Return [x, y] of the center of cell containing provided text 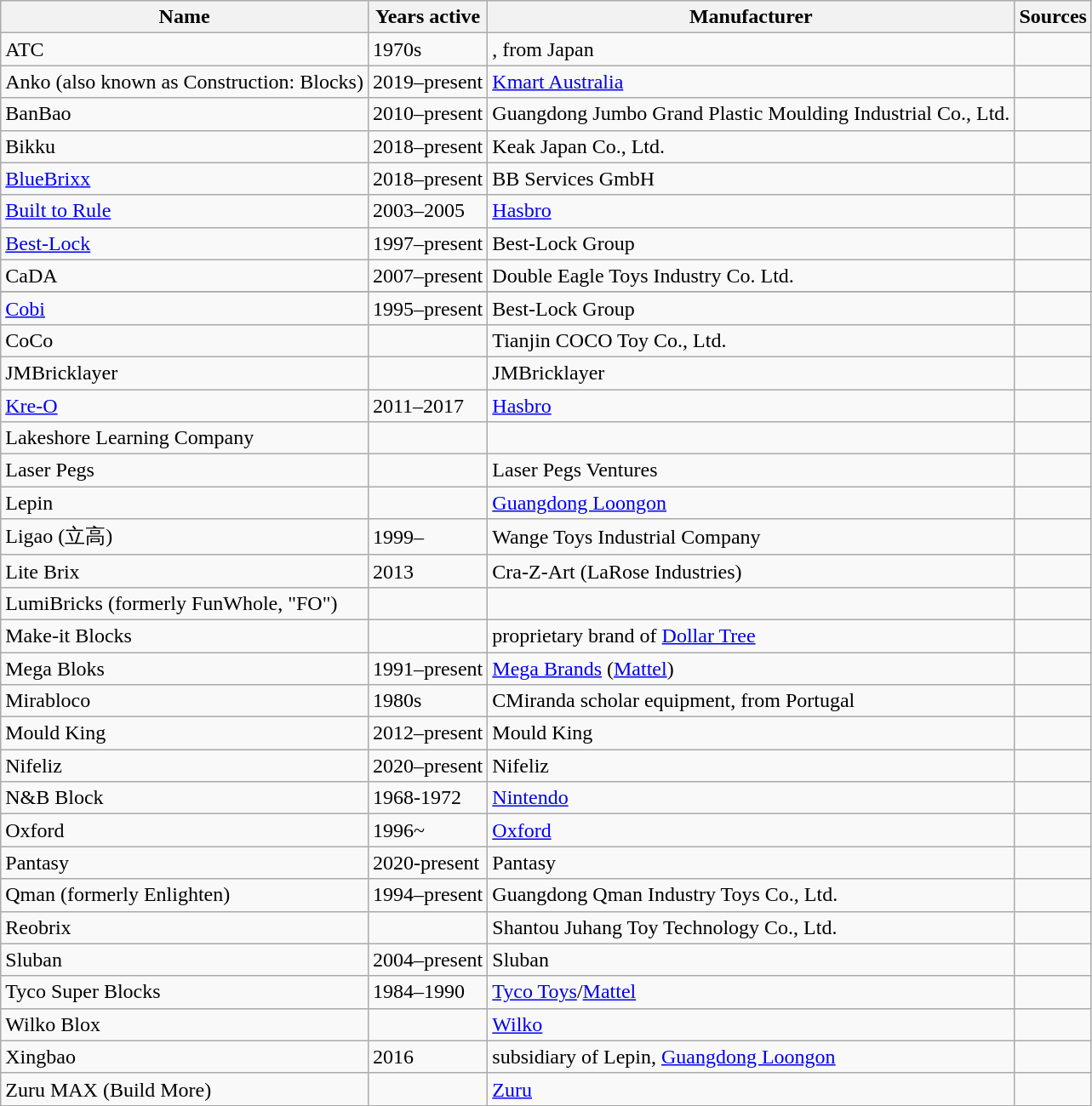
Guangdong Qman Industry Toys Co., Ltd. [751, 895]
1980s [427, 701]
Cobi [185, 308]
Mega Bloks [185, 668]
Sources [1054, 17]
Best-Lock [185, 243]
LumiBricks (formerly FunWhole, "FO") [185, 603]
Years active [427, 17]
Tianjin COCO Toy Co., Ltd. [751, 340]
Lakeshore Learning Company [185, 438]
1994–present [427, 895]
Reobrix [185, 927]
Mega Brands (Mattel) [751, 668]
Kre-O [185, 406]
Bikku [185, 146]
2003–2005 [427, 211]
2012–present [427, 733]
2020-present [427, 863]
Make-it Blocks [185, 636]
Guangdong Loongon [751, 503]
BanBao [185, 114]
Kmart Australia [751, 82]
N&B Block [185, 798]
CMiranda scholar equipment, from Portugal [751, 701]
Qman (formerly Enlighten) [185, 895]
Lite Brix [185, 571]
BlueBrixx [185, 179]
1996~ [427, 830]
subsidiary of Lepin, Guangdong Loongon [751, 1057]
Wange Toys Industrial Company [751, 538]
Laser Pegs [185, 470]
Built to Rule [185, 211]
, from Japan [751, 49]
BB Services GmbH [751, 179]
Anko (also known as Construction: Blocks) [185, 82]
Wilko [751, 1024]
Wilko Blox [185, 1024]
Cra-Z-Art (LaRose Industries) [751, 571]
1999– [427, 538]
Tyco Toys/Mattel [751, 992]
CoCo [185, 340]
CaDA [185, 276]
1984–1990 [427, 992]
Xingbao [185, 1057]
1970s [427, 49]
2011–2017 [427, 406]
2004–present [427, 960]
Mirabloco [185, 701]
Shantou Juhang Toy Technology Co., Ltd. [751, 927]
2020–present [427, 766]
2019–present [427, 82]
Guangdong Jumbo Grand Plastic Moulding Industrial Co., Ltd. [751, 114]
Ligao (立高) [185, 538]
2007–present [427, 276]
Tyco Super Blocks [185, 992]
1968-1972 [427, 798]
Manufacturer [751, 17]
Zuru MAX (Build More) [185, 1089]
2010–present [427, 114]
ATC [185, 49]
1995–present [427, 308]
1991–present [427, 668]
1997–present [427, 243]
Lepin [185, 503]
2016 [427, 1057]
Laser Pegs Ventures [751, 470]
2013 [427, 571]
Double Eagle Toys Industry Co. Ltd. [751, 276]
Nintendo [751, 798]
Name [185, 17]
Keak Japan Co., Ltd. [751, 146]
proprietary brand of Dollar Tree [751, 636]
Zuru [751, 1089]
